Locate the cell with the specified text and output its [X, Y] center coordinate. 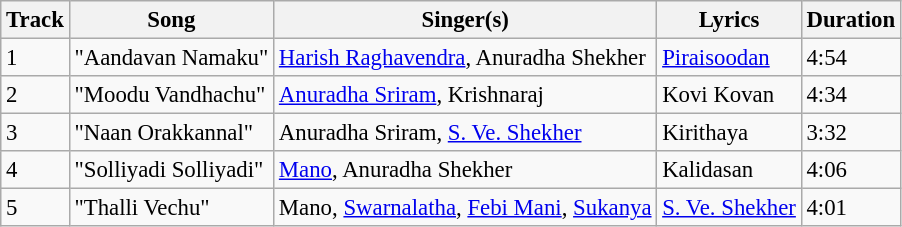
"Solliyadi Solliyadi" [171, 170]
4:06 [850, 170]
4:01 [850, 208]
Kalidasan [729, 170]
Duration [850, 20]
"Moodu Vandhachu" [171, 95]
Mano, Swarnalatha, Febi Mani, Sukanya [466, 208]
3 [35, 133]
S. Ve. Shekher [729, 208]
4:34 [850, 95]
Kirithaya [729, 133]
Singer(s) [466, 20]
Kovi Kovan [729, 95]
Anuradha Sriram, Krishnaraj [466, 95]
4:54 [850, 58]
"Aandavan Namaku" [171, 58]
4 [35, 170]
Track [35, 20]
"Naan Orakkannal" [171, 133]
Harish Raghavendra, Anuradha Shekher [466, 58]
3:32 [850, 133]
Mano, Anuradha Shekher [466, 170]
"Thalli Vechu" [171, 208]
1 [35, 58]
Lyrics [729, 20]
5 [35, 208]
Song [171, 20]
Piraisoodan [729, 58]
2 [35, 95]
Anuradha Sriram, S. Ve. Shekher [466, 133]
